Detect which cell encompasses the target text, then output its [X, Y] center coordinate. 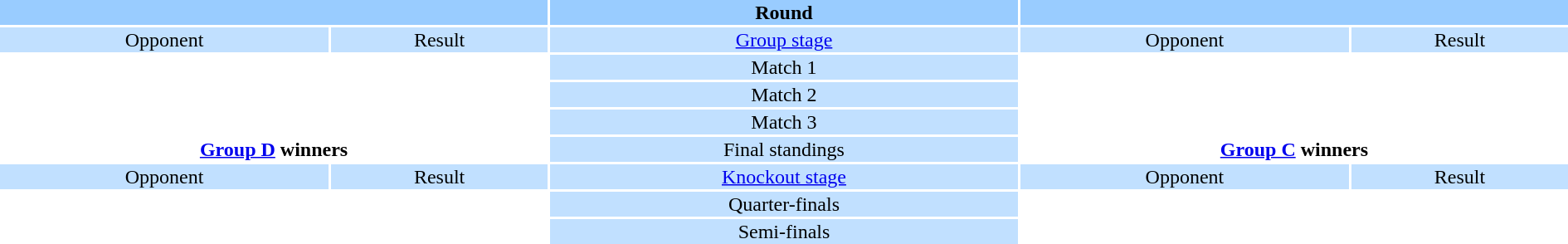
Match 1 [784, 67]
Group C winners [1294, 149]
Quarter-finals [784, 204]
Group D winners [274, 149]
Match 3 [784, 122]
Round [784, 12]
Knockout stage [784, 177]
Match 2 [784, 95]
Semi-finals [784, 232]
Group stage [784, 40]
Final standings [784, 149]
